Return (X, Y) of the center of cell containing provided text 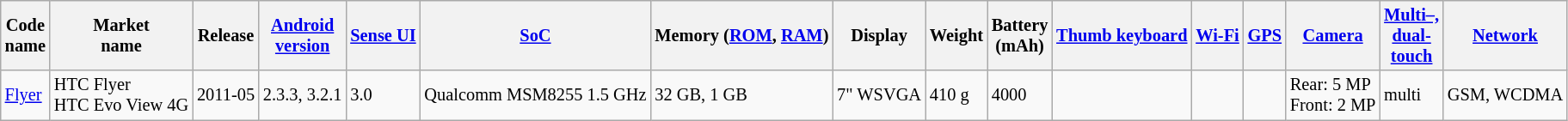
Androidversion (303, 35)
Marketname (121, 35)
Multi–,dual-touch (1411, 35)
Sense UI (383, 35)
Codename (26, 35)
Weight (956, 35)
3.0 (383, 95)
Display (879, 35)
HTC FlyerHTC Evo View 4G (121, 95)
Network (1505, 35)
Wi-Fi (1217, 35)
7" WSVGA (879, 95)
Camera (1333, 35)
Qualcomm MSM8255 1.5 GHz (535, 95)
GPS (1264, 35)
Battery(mAh) (1020, 35)
GSM, WCDMA (1505, 95)
4000 (1020, 95)
2011-05 (225, 95)
SoC (535, 35)
Thumb keyboard (1122, 35)
multi (1411, 95)
410 g (956, 95)
Flyer (26, 95)
32 GB, 1 GB (741, 95)
Release (225, 35)
Memory (ROM, RAM) (741, 35)
Rear: 5 MPFront: 2 MP (1333, 95)
2.3.3, 3.2.1 (303, 95)
